Provide the [x, y] coordinate of the cell's center where the given text is located.  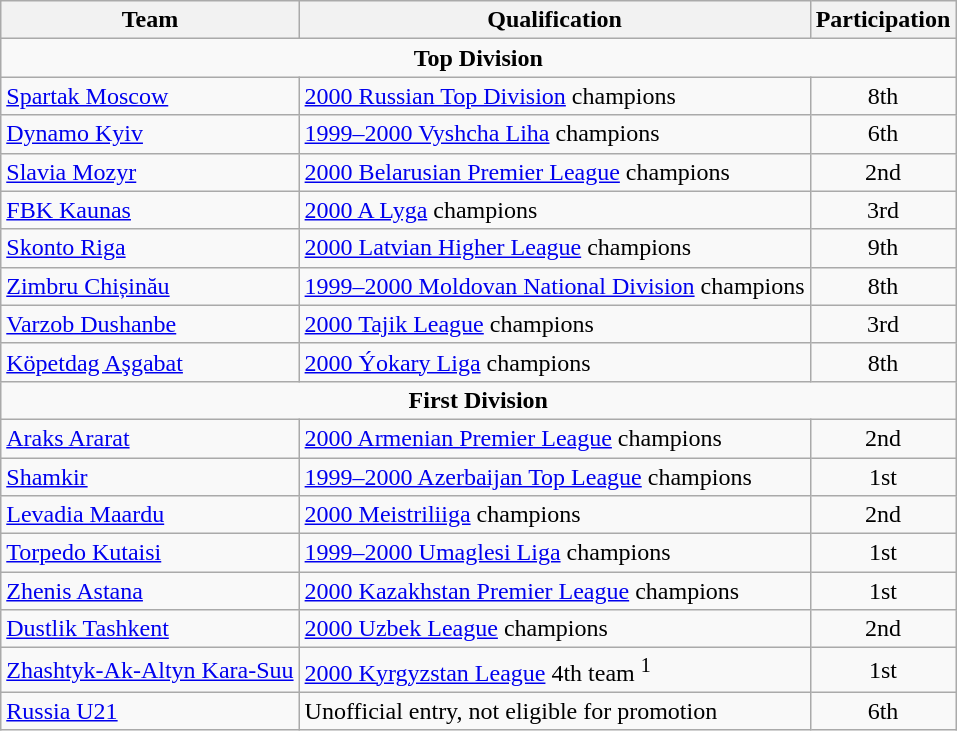
Levadia Maardu [150, 515]
Zimbru Chișinău [150, 286]
Dynamo Kyiv [150, 134]
2000 Meistriliiga champions [554, 515]
Torpedo Kutaisi [150, 553]
Team [150, 20]
Shamkir [150, 477]
Top Division [478, 58]
2000 Uzbek League champions [554, 629]
2000 Latvian Higher League champions [554, 248]
Zhashtyk-Ak-Altyn Kara-Suu [150, 670]
2000 Russian Top Division champions [554, 96]
2000 Tajik League champions [554, 324]
Dustlik Tashkent [150, 629]
Skonto Riga [150, 248]
Qualification [554, 20]
Slavia Mozyr [150, 172]
1999–2000 Moldovan National Division champions [554, 286]
Varzob Dushanbe [150, 324]
1999–2000 Azerbaijan Top League champions [554, 477]
Araks Ararat [150, 438]
1999–2000 Vyshcha Liha champions [554, 134]
2000 Kazakhstan Premier League champions [554, 591]
Spartak Moscow [150, 96]
2000 A Lyga champions [554, 210]
2000 Kyrgyzstan League 4th team 1 [554, 670]
9th [883, 248]
FBK Kaunas [150, 210]
2000 Armenian Premier League champions [554, 438]
Russia U21 [150, 711]
Köpetdag Aşgabat [150, 362]
2000 Belarusian Premier League champions [554, 172]
First Division [478, 400]
Zhenis Astana [150, 591]
2000 Ýokary Liga champions [554, 362]
Unofficial entry, not eligible for promotion [554, 711]
Participation [883, 20]
1999–2000 Umaglesi Liga champions [554, 553]
